Return the [x, y] coordinate for the center point of the cell that contains the specified text.  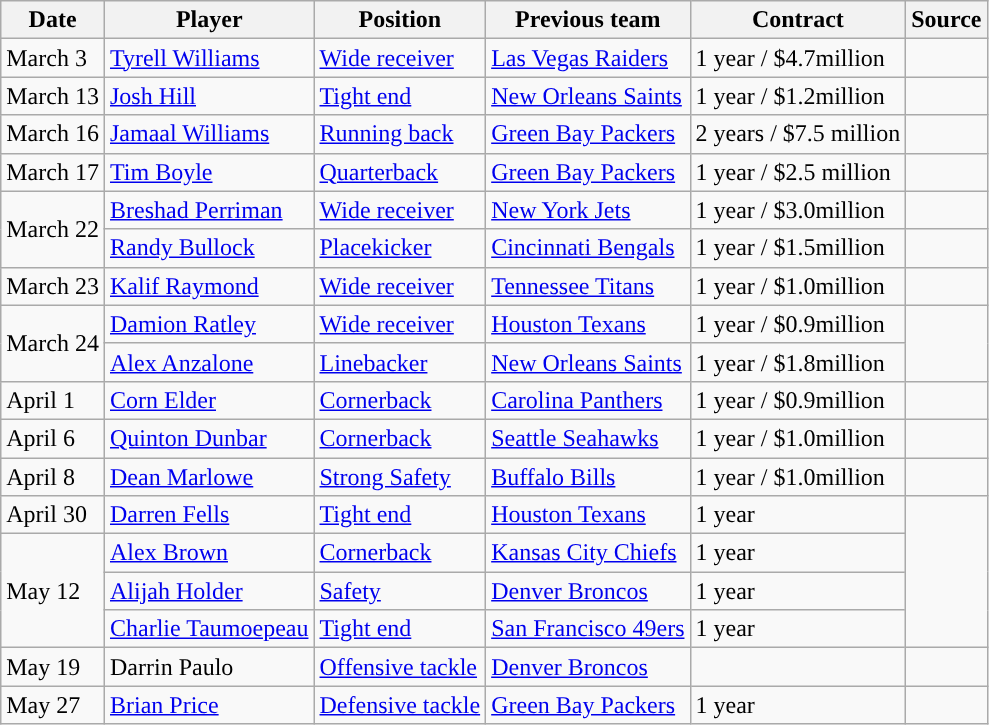
Alex Anzalone [209, 362]
May 19 [53, 667]
Tennessee Titans [588, 286]
1 year / $1.8million [798, 362]
Placekicker [400, 248]
March 24 [53, 343]
May 12 [53, 591]
1 year / $4.7million [798, 58]
March 3 [53, 58]
Source [946, 20]
March 23 [53, 286]
March 17 [53, 172]
Cincinnati Bengals [588, 248]
Buffalo Bills [588, 477]
Brian Price [209, 705]
Jamaal Williams [209, 134]
1 year / $1.2million [798, 96]
Kansas City Chiefs [588, 553]
Date [53, 20]
Dean Marlowe [209, 477]
Alijah Holder [209, 591]
April 8 [53, 477]
Player [209, 20]
Darren Fells [209, 515]
Safety [400, 591]
Breshad Perriman [209, 210]
Position [400, 20]
1 year / $1.5million [798, 248]
Offensive tackle [400, 667]
Tyrell Williams [209, 58]
1 year / $3.0million [798, 210]
Alex Brown [209, 553]
Corn Elder [209, 400]
April 1 [53, 400]
March 16 [53, 134]
Quarterback [400, 172]
April 6 [53, 438]
1 year / $2.5 million [798, 172]
Carolina Panthers [588, 400]
2 years / $7.5 million [798, 134]
Defensive tackle [400, 705]
Running back [400, 134]
April 30 [53, 515]
Seattle Seahawks [588, 438]
Tim Boyle [209, 172]
Kalif Raymond [209, 286]
Strong Safety [400, 477]
March 22 [53, 229]
San Francisco 49ers [588, 629]
Randy Bullock [209, 248]
Quinton Dunbar [209, 438]
Previous team [588, 20]
Josh Hill [209, 96]
May 27 [53, 705]
March 13 [53, 96]
Charlie Taumoepeau [209, 629]
New York Jets [588, 210]
Linebacker [400, 362]
Contract [798, 20]
Las Vegas Raiders [588, 58]
Darrin Paulo [209, 667]
Damion Ratley [209, 324]
